Capture the cell that displays the provided text and extract its [X, Y] central coordinate. 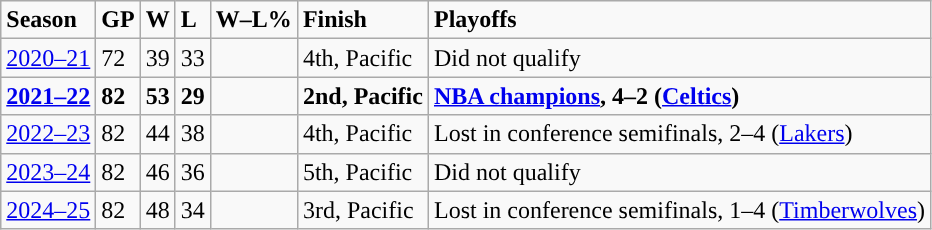
W [158, 20]
48 [158, 210]
34 [192, 210]
2024–25 [48, 210]
33 [192, 58]
Playoffs [679, 20]
2020–21 [48, 58]
72 [118, 58]
36 [192, 172]
2nd, Pacific [362, 96]
2022–23 [48, 134]
2021–22 [48, 96]
W–L% [254, 20]
Season [48, 20]
NBA champions, 4–2 (Celtics) [679, 96]
2023–24 [48, 172]
46 [158, 172]
44 [158, 134]
29 [192, 96]
39 [158, 58]
Lost in conference semifinals, 1–4 (Timberwolves) [679, 210]
L [192, 20]
53 [158, 96]
3rd, Pacific [362, 210]
Finish [362, 20]
GP [118, 20]
Lost in conference semifinals, 2–4 (Lakers) [679, 134]
38 [192, 134]
5th, Pacific [362, 172]
